Locate the cell with the specified text and output its [X, Y] center coordinate. 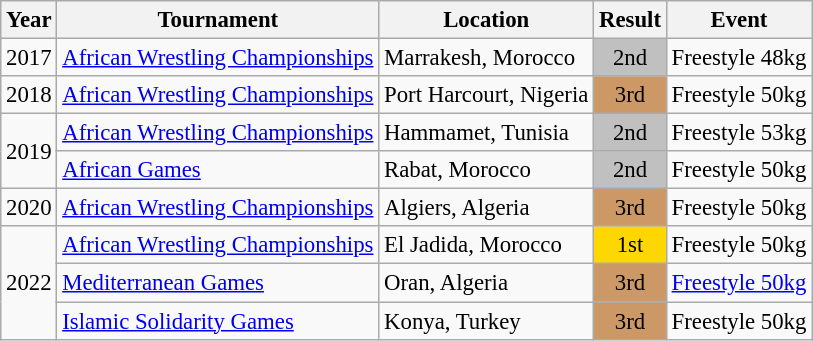
2020 [29, 208]
Islamic Solidarity Games [218, 321]
Freestyle 48kg [738, 58]
Freestyle 53kg [738, 133]
2022 [29, 282]
Port Harcourt, Nigeria [486, 95]
Location [486, 20]
Result [630, 20]
Year [29, 20]
2017 [29, 58]
African Games [218, 170]
2019 [29, 152]
1st [630, 245]
El Jadida, Morocco [486, 245]
Konya, Turkey [486, 321]
Event [738, 20]
Algiers, Algeria [486, 208]
Mediterranean Games [218, 283]
Rabat, Morocco [486, 170]
2018 [29, 95]
Oran, Algeria [486, 283]
Tournament [218, 20]
Marrakesh, Morocco [486, 58]
Hammamet, Tunisia [486, 133]
